Provide the (x, y) coordinate of the cell's center where the given text is located.  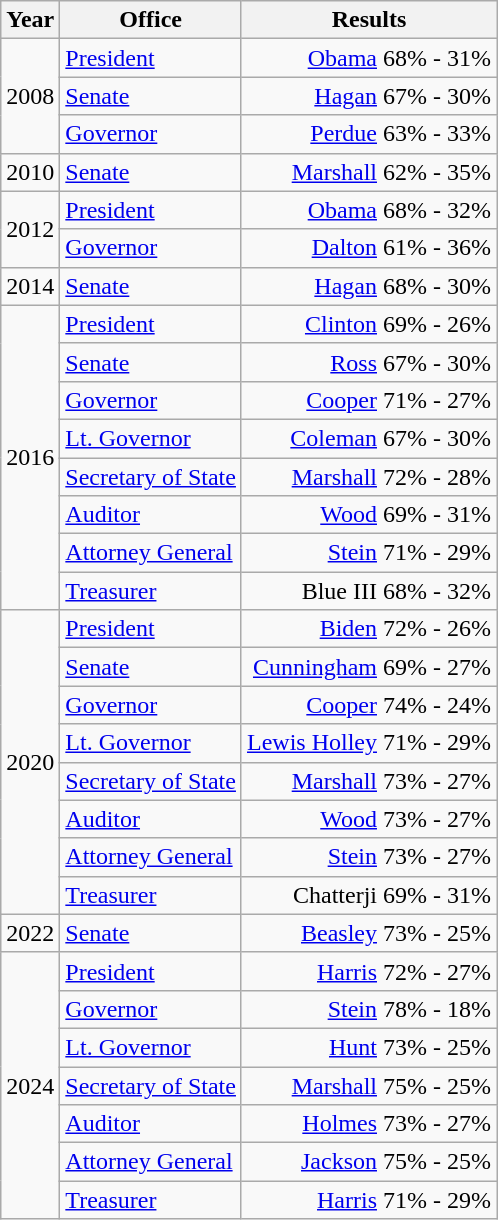
Hagan 68% - 30% (368, 286)
Coleman 67% - 30% (368, 438)
Stein 78% - 18% (368, 1009)
Obama 68% - 31% (368, 58)
Ross 67% - 30% (368, 362)
Holmes 73% - 27% (368, 1124)
2008 (30, 96)
2022 (30, 933)
Dalton 61% - 36% (368, 248)
Wood 69% - 31% (368, 515)
2012 (30, 229)
Marshall 73% - 27% (368, 781)
Marshall 75% - 25% (368, 1085)
Harris 71% - 29% (368, 1200)
Blue III 68% - 32% (368, 591)
Year (30, 20)
2020 (30, 762)
Clinton 69% - 26% (368, 324)
Marshall 72% - 28% (368, 477)
Cunningham 69% - 27% (368, 667)
Results (368, 20)
Beasley 73% - 25% (368, 933)
2010 (30, 172)
Cooper 74% - 24% (368, 705)
2016 (30, 457)
Office (151, 20)
Hunt 73% - 25% (368, 1047)
Lewis Holley 71% - 29% (368, 743)
2024 (30, 1085)
Biden 72% - 26% (368, 629)
Harris 72% - 27% (368, 971)
Stein 71% - 29% (368, 553)
Chatterji 69% - 31% (368, 895)
Marshall 62% - 35% (368, 172)
Obama 68% - 32% (368, 210)
Wood 73% - 27% (368, 819)
2014 (30, 286)
Stein 73% - 27% (368, 857)
Jackson 75% - 25% (368, 1162)
Hagan 67% - 30% (368, 96)
Cooper 71% - 27% (368, 400)
Perdue 63% - 33% (368, 134)
